Search for the cell housing the specified text and yield its [X, Y] center coordinate. 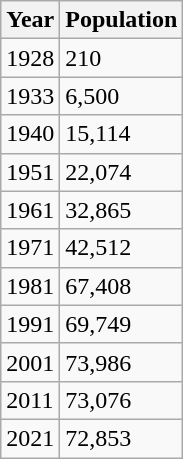
73,986 [122, 362]
1991 [30, 324]
6,500 [122, 96]
1981 [30, 286]
22,074 [122, 172]
1940 [30, 134]
2011 [30, 400]
32,865 [122, 210]
2021 [30, 438]
1961 [30, 210]
67,408 [122, 286]
73,076 [122, 400]
1928 [30, 58]
Year [30, 20]
210 [122, 58]
Population [122, 20]
72,853 [122, 438]
69,749 [122, 324]
15,114 [122, 134]
1933 [30, 96]
1971 [30, 248]
42,512 [122, 248]
2001 [30, 362]
1951 [30, 172]
